Scan for the cell matching the given text and deliver its [X, Y] coordinate at center. 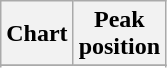
Chart [37, 34]
Peakposition [119, 34]
